Pinpoint the cell where the given text exists, returning its (X, Y) midpoint coordinate. 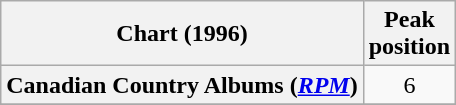
Peakposition (409, 34)
Chart (1996) (182, 34)
Canadian Country Albums (RPM) (182, 85)
6 (409, 85)
